Find where the given text appears and provide that cell's center as [x, y] coordinate. 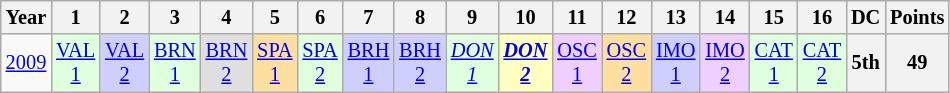
DON2 [526, 63]
BRH1 [369, 63]
8 [420, 17]
BRN1 [175, 63]
10 [526, 17]
DON1 [472, 63]
16 [822, 17]
OSC1 [576, 63]
15 [774, 17]
6 [320, 17]
CAT1 [774, 63]
2 [124, 17]
4 [227, 17]
9 [472, 17]
Year [26, 17]
VAL1 [76, 63]
12 [626, 17]
2009 [26, 63]
49 [917, 63]
SPA2 [320, 63]
BRH2 [420, 63]
OSC2 [626, 63]
IMO2 [724, 63]
SPA1 [274, 63]
Points [917, 17]
11 [576, 17]
14 [724, 17]
5 [274, 17]
IMO1 [676, 63]
3 [175, 17]
VAL2 [124, 63]
7 [369, 17]
BRN2 [227, 63]
CAT2 [822, 63]
5th [866, 63]
13 [676, 17]
DC [866, 17]
1 [76, 17]
